Find where the given text appears and provide that cell's center as (x, y) coordinate. 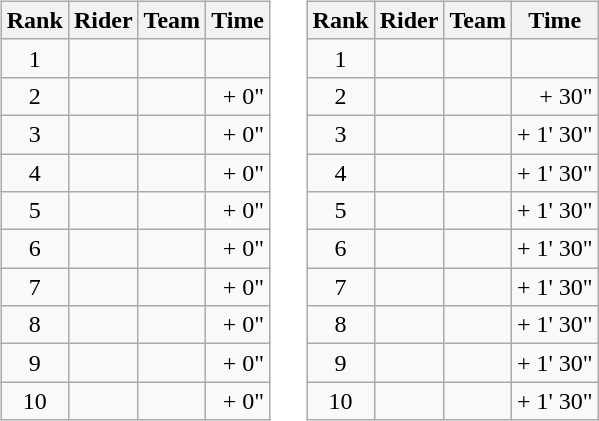
+ 30" (554, 96)
